Search for the cell housing the specified text and yield its (X, Y) center coordinate. 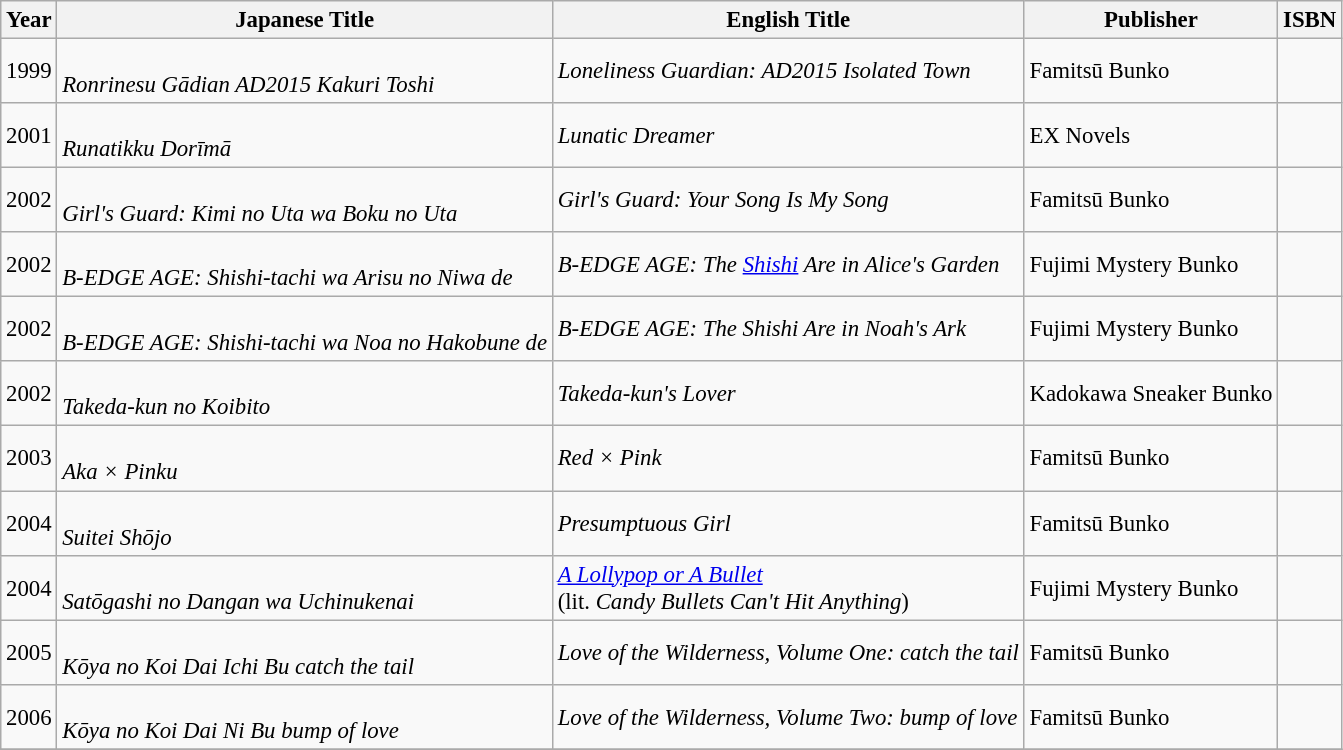
English Title (788, 20)
Takeda-kun no Koibito (304, 394)
Lunatic Dreamer (788, 136)
Takeda-kun's Lover (788, 394)
2005 (29, 652)
Girl's Guard: Your Song Is My Song (788, 200)
Japanese Title (304, 20)
EX Novels (1151, 136)
Publisher (1151, 20)
Presumptuous Girl (788, 524)
Kōya no Koi Dai Ni Bu bump of love (304, 716)
Girl's Guard: Kimi no Uta wa Boku no Uta (304, 200)
Red × Pink (788, 458)
2003 (29, 458)
Kōya no Koi Dai Ichi Bu catch the tail (304, 652)
Aka × Pinku (304, 458)
2001 (29, 136)
B-EDGE AGE: Shishi-tachi wa Arisu no Niwa de (304, 264)
Year (29, 20)
Satōgashi no Dangan wa Uchinukenai (304, 588)
A Lollypop or A Bullet(lit. Candy Bullets Can't Hit Anything) (788, 588)
B-EDGE AGE: The Shishi Are in Noah's Ark (788, 330)
Love of the Wilderness, Volume One: catch the tail (788, 652)
1999 (29, 72)
ISBN (1310, 20)
2006 (29, 716)
B-EDGE AGE: Shishi-tachi wa Noa no Hakobune de (304, 330)
B-EDGE AGE: The Shishi Are in Alice's Garden (788, 264)
Ronrinesu Gādian AD2015 Kakuri Toshi (304, 72)
Loneliness Guardian: AD2015 Isolated Town (788, 72)
Runatikku Dorīmā (304, 136)
Love of the Wilderness, Volume Two: bump of love (788, 716)
Kadokawa Sneaker Bunko (1151, 394)
Suitei Shōjo (304, 524)
